Scan for the cell matching the given text and deliver its [x, y] coordinate at center. 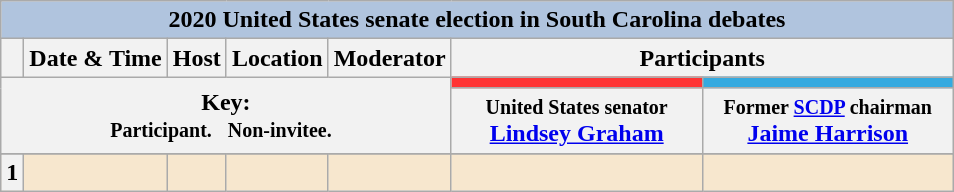
Date & Time [96, 58]
United States senatorLindsey Graham [576, 120]
Moderator [390, 58]
Participants [702, 58]
Location [277, 58]
Key: Participant. Non-invitee. [226, 115]
1 [12, 172]
2020 United States senate election in South Carolina debates [477, 20]
Host [196, 58]
Former SCDP chairmanJaime Harrison [828, 120]
